Output the (X, Y) coordinate of the center of the cell containing the given text.  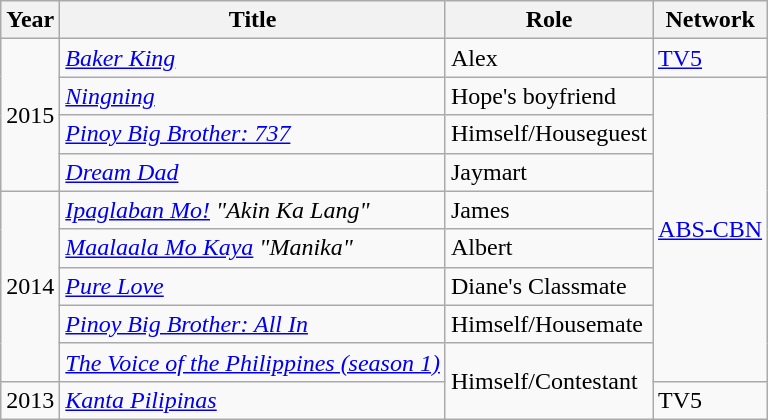
James (548, 210)
Baker King (253, 58)
Pure Love (253, 286)
Alex (548, 58)
Himself/Contestant (548, 381)
Albert (548, 248)
Dream Dad (253, 172)
Diane's Classmate (548, 286)
Ipaglaban Mo! "Akin Ka Lang" (253, 210)
Pinoy Big Brother: 737 (253, 134)
Network (710, 20)
Maalaala Mo Kaya "Manika" (253, 248)
2014 (30, 286)
Himself/Houseguest (548, 134)
Pinoy Big Brother: All In (253, 324)
Kanta Pilipinas (253, 400)
2013 (30, 400)
ABS-CBN (710, 229)
The Voice of the Philippines (season 1) (253, 362)
Title (253, 20)
Role (548, 20)
Jaymart (548, 172)
Hope's boyfriend (548, 96)
Ningning (253, 96)
Year (30, 20)
2015 (30, 115)
Himself/Housemate (548, 324)
